Provide the [x, y] coordinate of the cell's center where the given text is located.  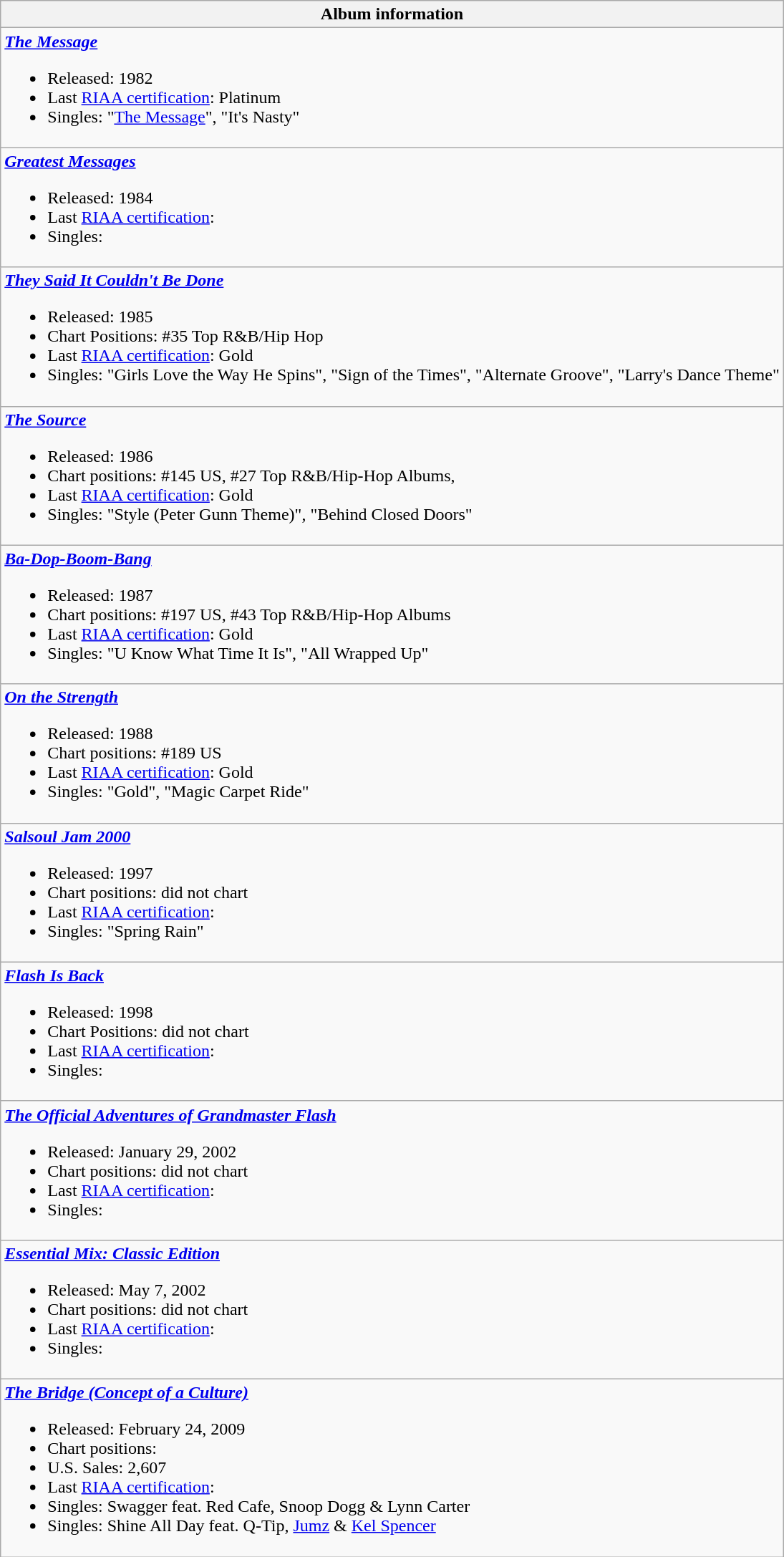
Greatest MessagesReleased: 1984Last RIAA certification:Singles: [392, 208]
The Official Adventures of Grandmaster FlashReleased: January 29, 2002Chart positions: did not chartLast RIAA certification:Singles: [392, 1170]
Essential Mix: Classic EditionReleased: May 7, 2002Chart positions: did not chartLast RIAA certification:Singles: [392, 1309]
Flash Is BackReleased: 1998Chart Positions: did not chartLast RIAA certification:Singles: [392, 1031]
On the StrengthReleased: 1988Chart positions: #189 USLast RIAA certification: GoldSingles: "Gold", "Magic Carpet Ride" [392, 753]
The MessageReleased: 1982Last RIAA certification: PlatinumSingles: "The Message", "It's Nasty" [392, 87]
Album information [392, 14]
Salsoul Jam 2000Released: 1997Chart positions: did not chartLast RIAA certification:Singles: "Spring Rain" [392, 892]
